Return [x, y] of the center of cell containing provided text 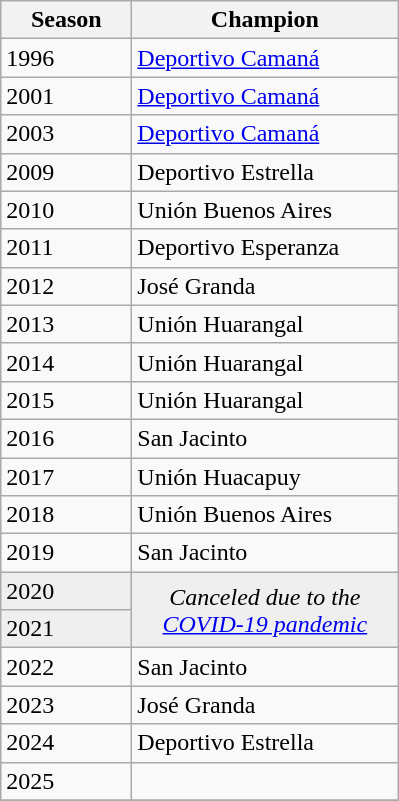
2001 [66, 96]
2018 [66, 515]
Unión Huacapuy [265, 477]
2023 [66, 705]
2013 [66, 324]
2011 [66, 248]
2022 [66, 667]
2003 [66, 134]
2015 [66, 400]
2024 [66, 743]
2020 [66, 591]
2010 [66, 210]
1996 [66, 58]
Canceled due to the COVID-19 pandemic [265, 610]
Season [66, 20]
2021 [66, 629]
Champion [265, 20]
2016 [66, 438]
2025 [66, 781]
2012 [66, 286]
2009 [66, 172]
2014 [66, 362]
2017 [66, 477]
Deportivo Esperanza [265, 248]
2019 [66, 553]
